Provide the [x, y] coordinate of the cell's center where the given text is located.  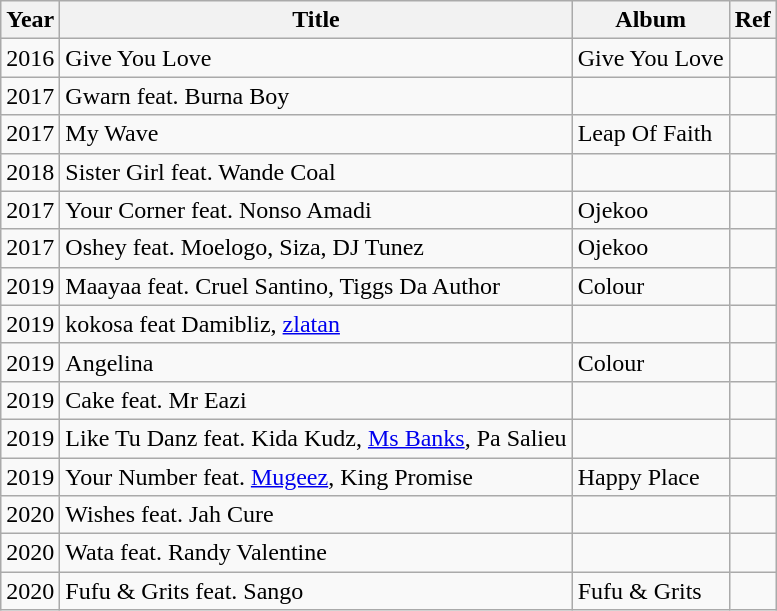
Fufu & Grits [650, 591]
Ref [752, 20]
Title [316, 20]
2016 [30, 58]
Oshey feat. Moelogo, Siza, DJ Tunez [316, 248]
Album [650, 20]
Your Number feat. Mugeez, King Promise [316, 477]
Fufu & Grits feat. Sango [316, 591]
Angelina [316, 362]
Your Corner feat. Nonso Amadi [316, 210]
Year [30, 20]
Like Tu Danz feat. Kida Kudz, Ms Banks, Pa Salieu [316, 438]
My Wave [316, 134]
Cake feat. Mr Eazi [316, 400]
Sister Girl feat. Wande Coal [316, 172]
Wishes feat. Jah Cure [316, 515]
Maayaa feat. Cruel Santino, Tiggs Da Author [316, 286]
2018 [30, 172]
Gwarn feat. Burna Boy [316, 96]
Happy Place [650, 477]
Wata feat. Randy Valentine [316, 553]
kokosa feat Damibliz, zlatan [316, 324]
Leap Of Faith [650, 134]
